Return the [x, y] coordinate for the center point of the cell that contains the specified text.  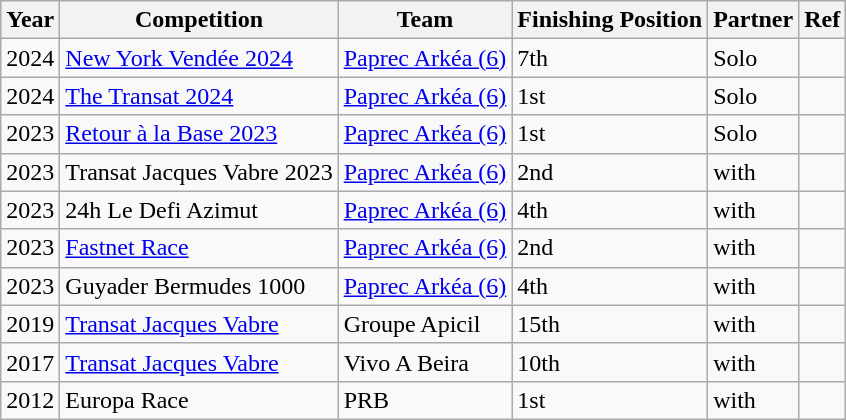
7th [610, 58]
Transat Jacques Vabre 2023 [199, 172]
2012 [30, 400]
New York Vendée 2024 [199, 58]
10th [610, 362]
Year [30, 20]
Vivo A Beira [425, 362]
Competition [199, 20]
2017 [30, 362]
24h Le Defi Azimut [199, 210]
Partner [754, 20]
The Transat 2024 [199, 96]
Finishing Position [610, 20]
15th [610, 324]
Guyader Bermudes 1000 [199, 286]
Team [425, 20]
Europa Race [199, 400]
2019 [30, 324]
PRB [425, 400]
Ref [822, 20]
Retour à la Base 2023 [199, 134]
Fastnet Race [199, 248]
Groupe Apicil [425, 324]
